Scan for the cell matching the given text and deliver its (X, Y) coordinate at center. 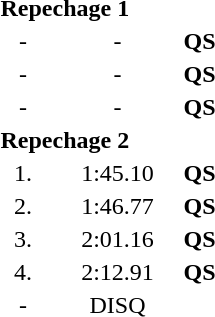
1:45.10 (118, 173)
2:01.16 (118, 239)
2:12.91 (118, 272)
1:46.77 (118, 206)
